Extract the [X, Y] coordinate from the center of the cell holding the provided text.  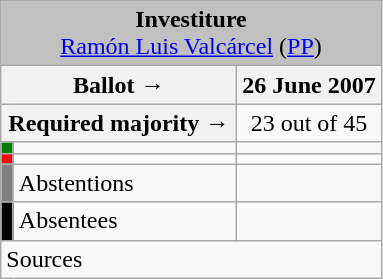
Sources [191, 259]
Required majority → [119, 123]
26 June 2007 [309, 85]
InvestitureRamón Luis Valcárcel (PP) [191, 34]
23 out of 45 [309, 123]
Absentees [125, 221]
Ballot → [119, 85]
Abstentions [125, 183]
